Scan for the cell matching the given text and deliver its [x, y] coordinate at center. 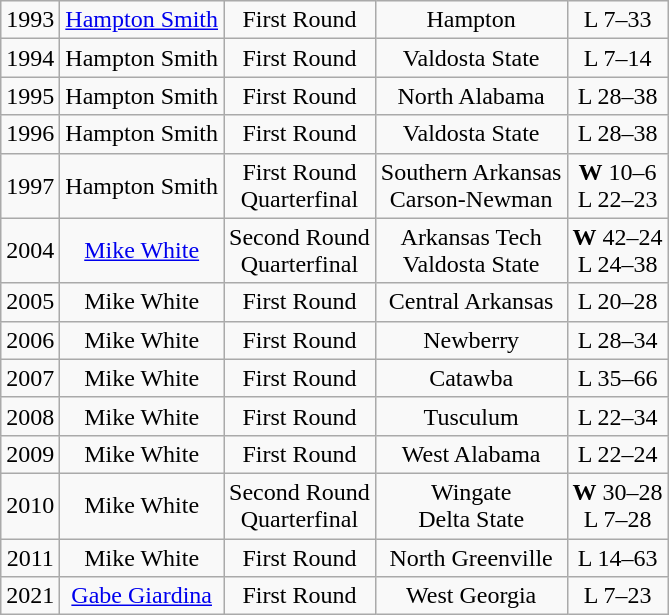
West Georgia [471, 596]
2009 [30, 454]
2008 [30, 416]
L 7–23 [618, 596]
1994 [30, 58]
2007 [30, 378]
2021 [30, 596]
2010 [30, 506]
Catawba [471, 378]
1996 [30, 134]
L 7–33 [618, 20]
Newberry [471, 340]
W 10–6L 22–23 [618, 186]
1997 [30, 186]
L 7–14 [618, 58]
West Alabama [471, 454]
Tusculum [471, 416]
2005 [30, 302]
Southern ArkansasCarson-Newman [471, 186]
W 42–24L 24–38 [618, 250]
North Alabama [471, 96]
Central Arkansas [471, 302]
WingateDelta State [471, 506]
2011 [30, 557]
L 28–34 [618, 340]
L 22–34 [618, 416]
1993 [30, 20]
North Greenville [471, 557]
L 22–24 [618, 454]
L 35–66 [618, 378]
First RoundQuarterfinal [300, 186]
W 30–28L 7–28 [618, 506]
1995 [30, 96]
Arkansas TechValdosta State [471, 250]
L 20–28 [618, 302]
2004 [30, 250]
L 14–63 [618, 557]
2006 [30, 340]
Gabe Giardina [142, 596]
Hampton [471, 20]
